Scan for the cell matching the given text and deliver its [x, y] coordinate at center. 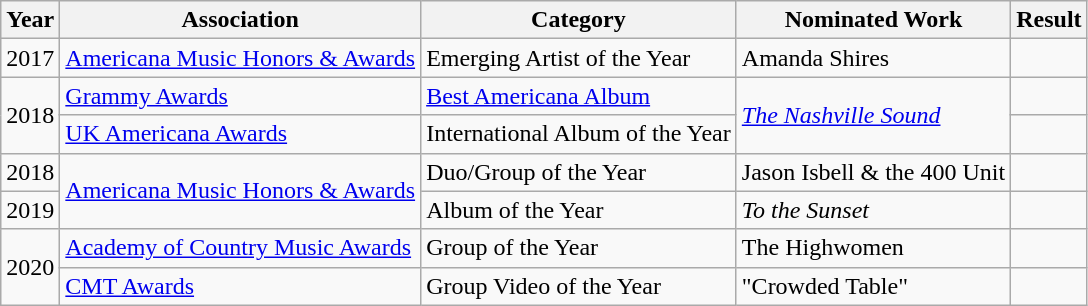
Association [240, 20]
2020 [30, 267]
UK Americana Awards [240, 134]
Group of the Year [579, 248]
Group Video of the Year [579, 286]
Duo/Group of the Year [579, 172]
The Nashville Sound [873, 115]
Emerging Artist of the Year [579, 58]
Academy of Country Music Awards [240, 248]
Nominated Work [873, 20]
CMT Awards [240, 286]
Best Americana Album [579, 96]
Year [30, 20]
Result [1049, 20]
The Highwomen [873, 248]
Category [579, 20]
Album of the Year [579, 210]
Jason Isbell & the 400 Unit [873, 172]
"Crowded Table" [873, 286]
Amanda Shires [873, 58]
Grammy Awards [240, 96]
2017 [30, 58]
International Album of the Year [579, 134]
2019 [30, 210]
To the Sunset [873, 210]
